For the text-containing cell, return its midpoint in [X, Y] coordinate format. 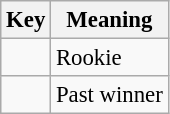
Past winner [110, 95]
Key [26, 20]
Meaning [110, 20]
Rookie [110, 58]
